Determine the (x, y) coordinate at the center of the cell enclosing the given text.  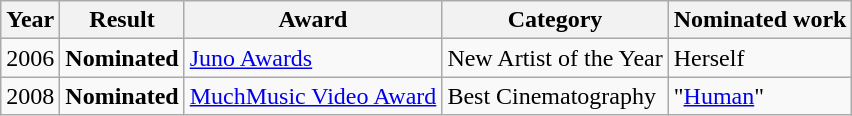
Nominated work (760, 20)
Year (30, 20)
New Artist of the Year (555, 58)
"Human" (760, 96)
Best Cinematography (555, 96)
MuchMusic Video Award (313, 96)
Herself (760, 58)
Result (122, 20)
Juno Awards (313, 58)
Award (313, 20)
Category (555, 20)
2008 (30, 96)
2006 (30, 58)
